Provide the [x, y] coordinate of the cell's center where the given text is located.  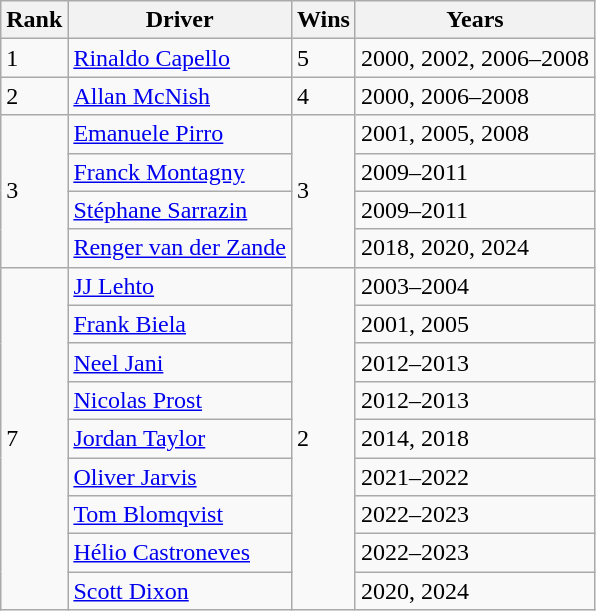
2000, 2006–2008 [474, 96]
2014, 2018 [474, 438]
Hélio Castroneves [180, 553]
7 [34, 438]
Wins [323, 20]
Years [474, 20]
2018, 2020, 2024 [474, 248]
Rank [34, 20]
Stéphane Sarrazin [180, 210]
2001, 2005, 2008 [474, 134]
1 [34, 58]
Tom Blomqvist [180, 515]
Oliver Jarvis [180, 477]
Nicolas Prost [180, 400]
Renger van der Zande [180, 248]
Frank Biela [180, 324]
Neel Jani [180, 362]
2021–2022 [474, 477]
4 [323, 96]
Driver [180, 20]
Franck Montagny [180, 172]
2001, 2005 [474, 324]
Jordan Taylor [180, 438]
2020, 2024 [474, 591]
2003–2004 [474, 286]
Emanuele Pirro [180, 134]
5 [323, 58]
Rinaldo Capello [180, 58]
JJ Lehto [180, 286]
Allan McNish [180, 96]
Scott Dixon [180, 591]
2000, 2002, 2006–2008 [474, 58]
